Find where the given text appears and provide that cell's center as [x, y] coordinate. 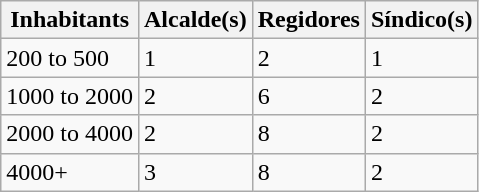
1000 to 2000 [70, 96]
Inhabitants [70, 20]
6 [308, 96]
200 to 500 [70, 58]
Regidores [308, 20]
2000 to 4000 [70, 134]
4000+ [70, 172]
3 [195, 172]
Alcalde(s) [195, 20]
Síndico(s) [421, 20]
